Provide the (X, Y) coordinate of the cell's center where the given text is located.  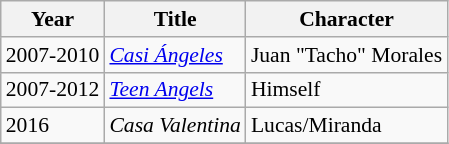
Title (174, 19)
Himself (346, 90)
Lucas/Miranda (346, 126)
Character (346, 19)
2007-2012 (53, 90)
Casa Valentina (174, 126)
Year (53, 19)
Casi Ángeles (174, 55)
Teen Angels (174, 90)
2016 (53, 126)
2007-2010 (53, 55)
Juan "Tacho" Morales (346, 55)
